Scan for the cell matching the given text and deliver its (X, Y) coordinate at center. 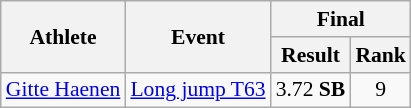
Rank (380, 55)
Athlete (64, 36)
Result (311, 55)
Event (198, 36)
Gitte Haenen (64, 90)
9 (380, 90)
Final (341, 19)
Long jump T63 (198, 90)
3.72 SB (311, 90)
